Return [X, Y] of the center of cell containing provided text 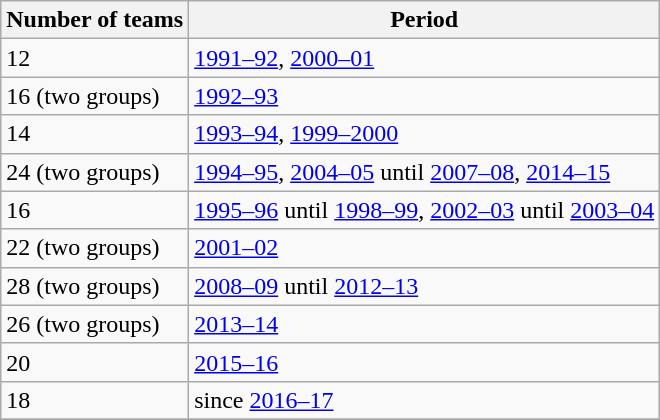
Period [424, 20]
2013–14 [424, 324]
1994–95, 2004–05 until 2007–08, 2014–15 [424, 172]
14 [95, 134]
2001–02 [424, 248]
1993–94, 1999–2000 [424, 134]
26 (two groups) [95, 324]
1995–96 until 1998–99, 2002–03 until 2003–04 [424, 210]
1991–92, 2000–01 [424, 58]
Number of teams [95, 20]
12 [95, 58]
24 (two groups) [95, 172]
16 (two groups) [95, 96]
16 [95, 210]
18 [95, 400]
2015–16 [424, 362]
2008–09 until 2012–13 [424, 286]
since 2016–17 [424, 400]
28 (two groups) [95, 286]
1992–93 [424, 96]
22 (two groups) [95, 248]
20 [95, 362]
